Identify which cell holds the provided text, then report its [X, Y] central coordinate. 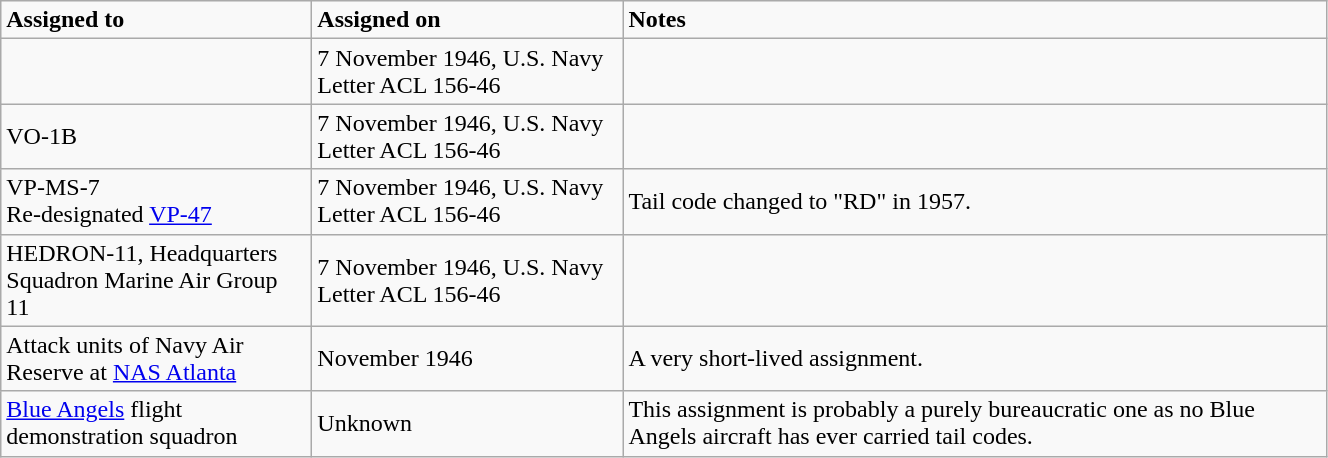
HEDRON-11, Headquarters Squadron Marine Air Group 11 [156, 280]
VP-MS-7Re-designated VP-47 [156, 202]
Tail code changed to "RD" in 1957. [975, 202]
Assigned to [156, 20]
Blue Angels flight demonstration squadron [156, 424]
Attack units of Navy Air Reserve at NAS Atlanta [156, 358]
Notes [975, 20]
Assigned on [468, 20]
This assignment is probably a purely bureaucratic one as no Blue Angels aircraft has ever carried tail codes. [975, 424]
VO-1B [156, 136]
A very short-lived assignment. [975, 358]
November 1946 [468, 358]
Unknown [468, 424]
